Provide the (x, y) coordinate of the cell's center where the given text is located.  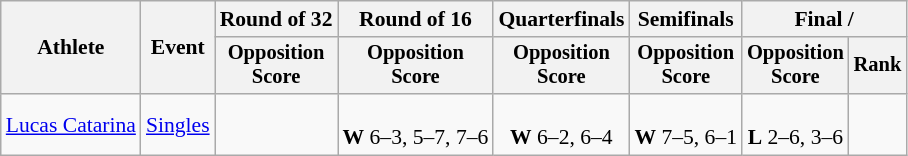
Lucas Catarina (71, 124)
Singles (178, 124)
Semifinals (686, 19)
W 6–3, 5–7, 7–6 (416, 124)
Round of 32 (276, 19)
Round of 16 (416, 19)
Rank (878, 66)
W 7–5, 6–1 (686, 124)
Athlete (71, 48)
Event (178, 48)
Quarterfinals (561, 19)
L 2–6, 3–6 (796, 124)
W 6–2, 6–4 (561, 124)
Final / (824, 19)
